From the cell containing the given text, extract its center point as (x, y) coordinate. 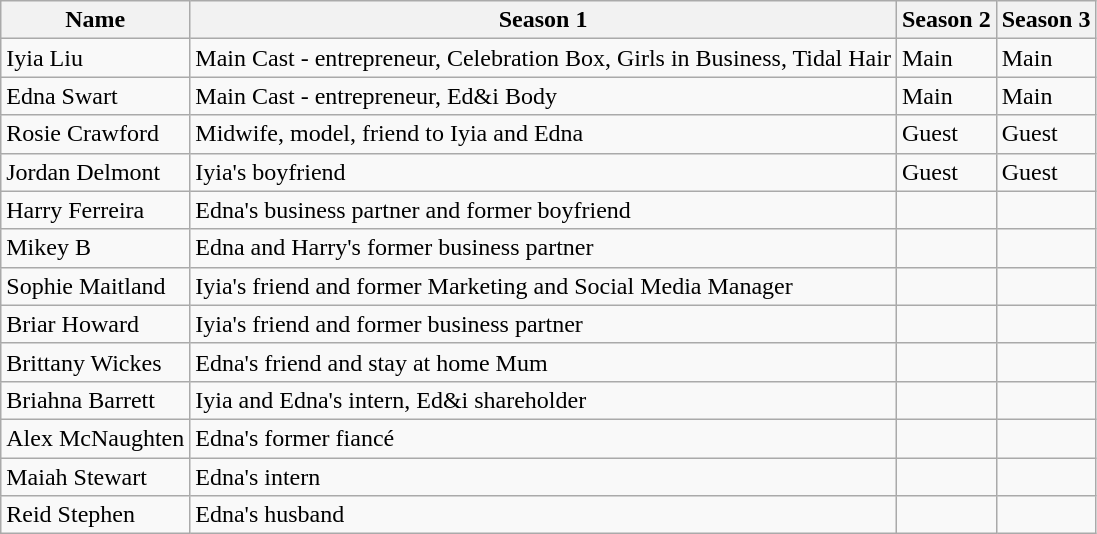
Brittany Wickes (96, 362)
Main Cast - entrepreneur, Celebration Box, Girls in Business, Tidal Hair (544, 58)
Name (96, 20)
Edna and Harry's former business partner (544, 248)
Main Cast - entrepreneur, Ed&i Body (544, 96)
Edna Swart (96, 96)
Briahna Barrett (96, 400)
Briar Howard (96, 324)
Iyia's friend and former business partner (544, 324)
Edna's husband (544, 515)
Harry Ferreira (96, 210)
Sophie Maitland (96, 286)
Edna's friend and stay at home Mum (544, 362)
Rosie Crawford (96, 134)
Maiah Stewart (96, 477)
Reid Stephen (96, 515)
Iyia's boyfriend (544, 172)
Iyia and Edna's intern, Ed&i shareholder (544, 400)
Season 1 (544, 20)
Midwife, model, friend to Iyia and Edna (544, 134)
Jordan Delmont (96, 172)
Alex McNaughten (96, 438)
Season 2 (946, 20)
Mikey B (96, 248)
Iyia Liu (96, 58)
Edna's intern (544, 477)
Iyia's friend and former Marketing and Social Media Manager (544, 286)
Edna's former fiancé (544, 438)
Edna's business partner and former boyfriend (544, 210)
Season 3 (1046, 20)
